For the text-containing cell, return its midpoint in (X, Y) coordinate format. 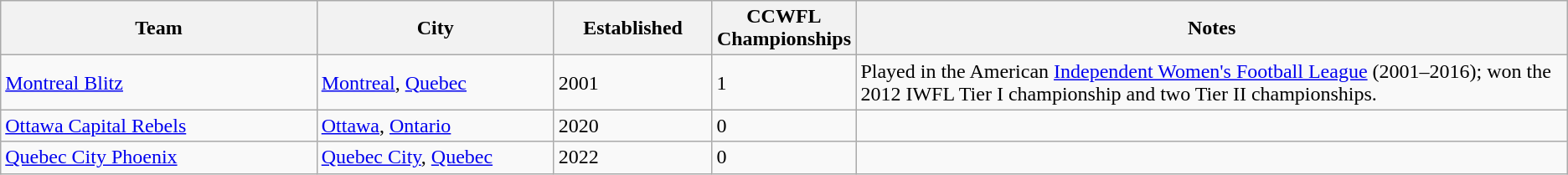
Quebec City, Quebec (436, 157)
2001 (633, 82)
Established (633, 28)
2020 (633, 126)
Team (159, 28)
Played in the American Independent Women's Football League (2001–2016); won the 2012 IWFL Tier I championship and two Tier II championships. (1211, 82)
2022 (633, 157)
Montreal Blitz (159, 82)
City (436, 28)
CCWFL Championships (784, 28)
Notes (1211, 28)
Ottawa, Ontario (436, 126)
1 (784, 82)
Ottawa Capital Rebels (159, 126)
Quebec City Phoenix (159, 157)
Montreal, Quebec (436, 82)
